Identify which cell holds the provided text, then report its (x, y) central coordinate. 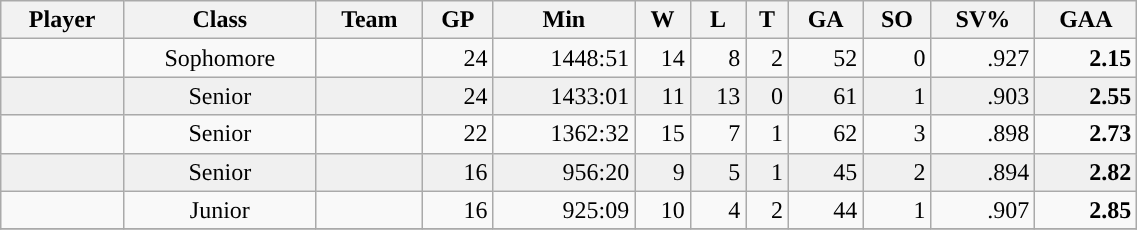
Class (220, 20)
52 (825, 58)
1362:32 (564, 134)
Sophomore (220, 58)
.927 (983, 58)
956:20 (564, 172)
GA (825, 20)
Min (564, 20)
11 (662, 96)
SV% (983, 20)
2.85 (1086, 210)
.894 (983, 172)
45 (825, 172)
2.15 (1086, 58)
1433:01 (564, 96)
15 (662, 134)
4 (718, 210)
Player (62, 20)
10 (662, 210)
SO (897, 20)
14 (662, 58)
1448:51 (564, 58)
13 (718, 96)
GAA (1086, 20)
Team (370, 20)
.903 (983, 96)
62 (825, 134)
61 (825, 96)
925:09 (564, 210)
7 (718, 134)
5 (718, 172)
.898 (983, 134)
2.73 (1086, 134)
2.82 (1086, 172)
3 (897, 134)
Junior (220, 210)
2.55 (1086, 96)
8 (718, 58)
44 (825, 210)
L (718, 20)
.907 (983, 210)
9 (662, 172)
W (662, 20)
T (768, 20)
GP (458, 20)
22 (458, 134)
